Extract the (x, y) coordinate from the center of the cell holding the provided text.  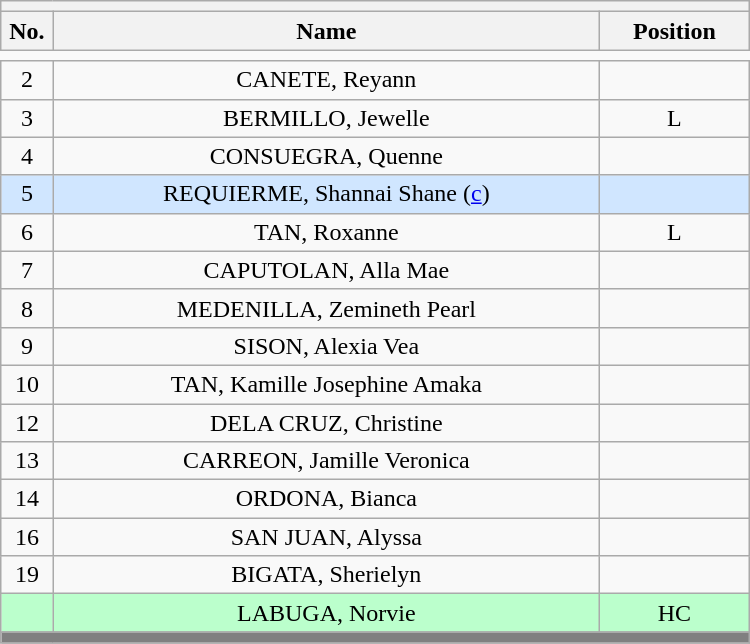
7 (27, 270)
LABUGA, Norvie (326, 613)
BERMILLO, Jewelle (326, 118)
CAPUTOLAN, Alla Mae (326, 270)
Position (675, 31)
TAN, Roxanne (326, 232)
3 (27, 118)
CARREON, Jamille Veronica (326, 461)
MEDENILLA, Zemineth Pearl (326, 308)
19 (27, 575)
4 (27, 156)
10 (27, 384)
13 (27, 461)
HC (675, 613)
14 (27, 499)
Name (326, 31)
2 (27, 80)
16 (27, 537)
TAN, Kamille Josephine Amaka (326, 384)
CONSUEGRA, Quenne (326, 156)
BIGATA, Sherielyn (326, 575)
12 (27, 423)
ORDONA, Bianca (326, 499)
6 (27, 232)
SISON, Alexia Vea (326, 346)
No. (27, 31)
8 (27, 308)
SAN JUAN, Alyssa (326, 537)
REQUIERME, Shannai Shane (c) (326, 194)
9 (27, 346)
DELA CRUZ, Christine (326, 423)
CANETE, Reyann (326, 80)
5 (27, 194)
